Identify which cell holds the provided text, then report its (x, y) central coordinate. 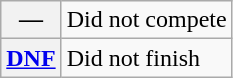
Did not finish (146, 58)
DNF (31, 58)
Did not compete (146, 20)
— (31, 20)
